Pinpoint the cell where the given text exists, returning its (x, y) midpoint coordinate. 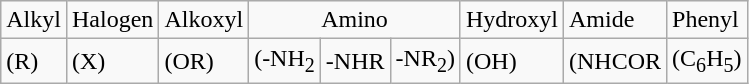
Hydroxyl (512, 20)
Amino (355, 20)
Amide (616, 20)
(NHCOR (616, 61)
(X) (112, 61)
Phenyl (707, 20)
-NHR (355, 61)
(C6H5) (707, 61)
(OH) (512, 61)
Alkoxyl (204, 20)
-NR2) (425, 61)
Alkyl (34, 20)
Halogen (112, 20)
(OR) (204, 61)
(R) (34, 61)
(-NH2 (285, 61)
